Output the (X, Y) coordinate of the center of the cell containing the given text.  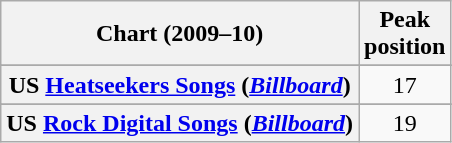
17 (405, 85)
19 (405, 123)
US Heatseekers Songs (Billboard) (180, 85)
US Rock Digital Songs (Billboard) (180, 123)
Peakposition (405, 34)
Chart (2009–10) (180, 34)
